Search for the cell housing the specified text and yield its [x, y] center coordinate. 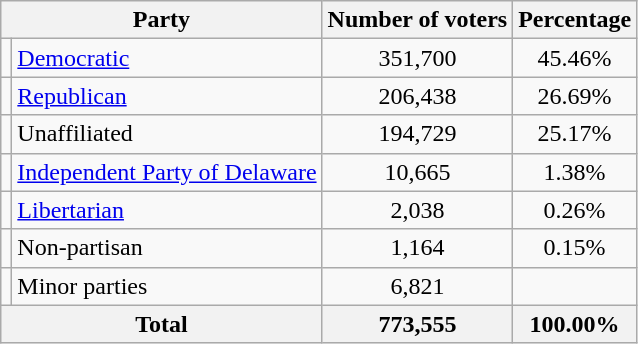
Libertarian [167, 210]
194,729 [418, 134]
Democratic [167, 58]
Percentage [575, 20]
10,665 [418, 172]
Unaffiliated [167, 134]
Non-partisan [167, 248]
773,555 [418, 324]
0.26% [575, 210]
206,438 [418, 96]
25.17% [575, 134]
351,700 [418, 58]
Minor parties [167, 286]
100.00% [575, 324]
Number of voters [418, 20]
2,038 [418, 210]
6,821 [418, 286]
45.46% [575, 58]
0.15% [575, 248]
Independent Party of Delaware [167, 172]
Party [162, 20]
1.38% [575, 172]
1,164 [418, 248]
Total [162, 324]
26.69% [575, 96]
Republican [167, 96]
